Output the [X, Y] coordinate of the center of the cell containing the given text.  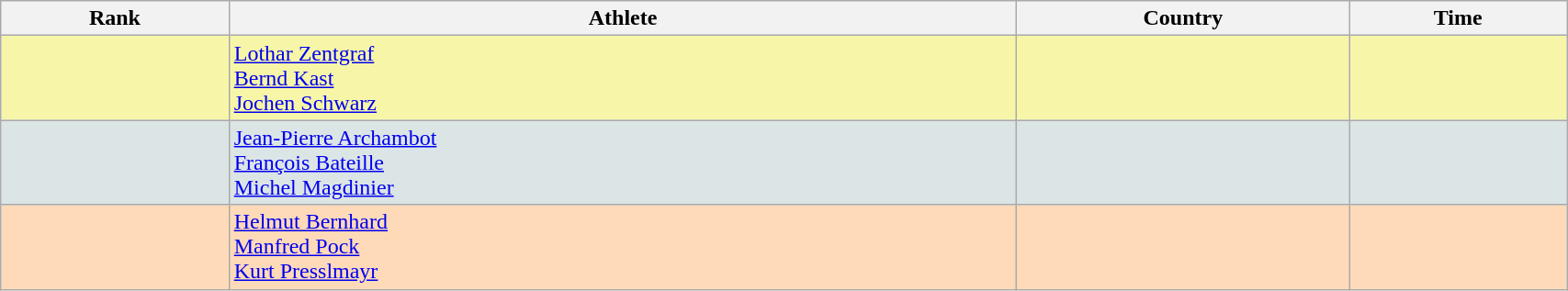
Country [1183, 18]
Helmut BernhardManfred PockKurt Presslmayr [623, 247]
Rank [115, 18]
Athlete [623, 18]
Time [1459, 18]
Lothar ZentgrafBernd KastJochen Schwarz [623, 78]
Jean-Pierre ArchambotFrançois BateilleMichel Magdinier [623, 162]
